Identify which cell holds the provided text, then report its [x, y] central coordinate. 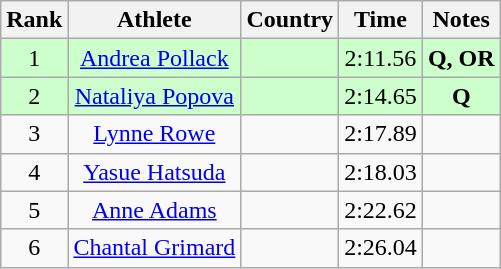
Yasue Hatsuda [154, 172]
2:14.65 [381, 96]
3 [34, 134]
Andrea Pollack [154, 58]
Athlete [154, 20]
Anne Adams [154, 210]
2:11.56 [381, 58]
4 [34, 172]
2:26.04 [381, 248]
2:18.03 [381, 172]
1 [34, 58]
6 [34, 248]
Q [461, 96]
2 [34, 96]
Lynne Rowe [154, 134]
2:22.62 [381, 210]
Country [290, 20]
Q, OR [461, 58]
2:17.89 [381, 134]
Time [381, 20]
Chantal Grimard [154, 248]
Nataliya Popova [154, 96]
Notes [461, 20]
Rank [34, 20]
5 [34, 210]
